Pinpoint the cell where the given text exists, returning its [x, y] midpoint coordinate. 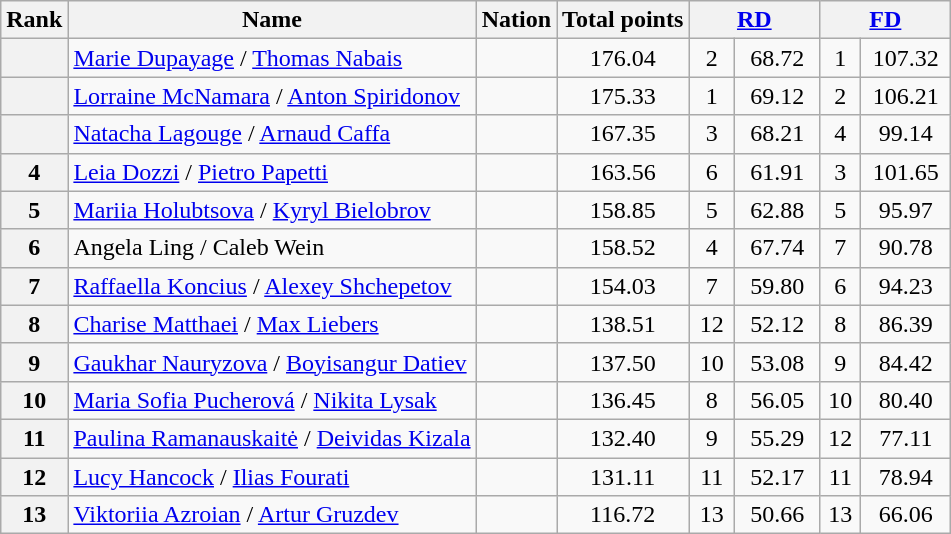
Viktoriia Azroian / Artur Gruzdev [272, 515]
Total points [623, 20]
Lucy Hancock / Ilias Fourati [272, 477]
116.72 [623, 515]
Rank [34, 20]
Maria Sofia Pucherová / Nikita Lysak [272, 400]
52.12 [778, 324]
84.42 [906, 362]
77.11 [906, 438]
106.21 [906, 96]
78.94 [906, 477]
69.12 [778, 96]
167.35 [623, 134]
68.21 [778, 134]
132.40 [623, 438]
66.06 [906, 515]
136.45 [623, 400]
Paulina Ramanauskaitė / Deividas Kizala [272, 438]
RD [754, 20]
137.50 [623, 362]
Leia Dozzi / Pietro Papetti [272, 172]
Marie Dupayage / Thomas Nabais [272, 58]
Charise Matthaei / Max Liebers [272, 324]
Nation [516, 20]
107.32 [906, 58]
101.65 [906, 172]
90.78 [906, 248]
Mariia Holubtsova / Kyryl Bielobrov [272, 210]
158.85 [623, 210]
59.80 [778, 286]
Raffaella Koncius / Alexey Shchepetov [272, 286]
55.29 [778, 438]
158.52 [623, 248]
163.56 [623, 172]
56.05 [778, 400]
80.40 [906, 400]
Lorraine McNamara / Anton Spiridonov [272, 96]
94.23 [906, 286]
52.17 [778, 477]
154.03 [623, 286]
138.51 [623, 324]
FD [886, 20]
176.04 [623, 58]
99.14 [906, 134]
95.97 [906, 210]
Angela Ling / Caleb Wein [272, 248]
61.91 [778, 172]
67.74 [778, 248]
131.11 [623, 477]
175.33 [623, 96]
Name [272, 20]
62.88 [778, 210]
Natacha Lagouge / Arnaud Caffa [272, 134]
68.72 [778, 58]
50.66 [778, 515]
53.08 [778, 362]
Gaukhar Nauryzova / Boyisangur Datiev [272, 362]
86.39 [906, 324]
